For the text-containing cell, return its midpoint in [X, Y] coordinate format. 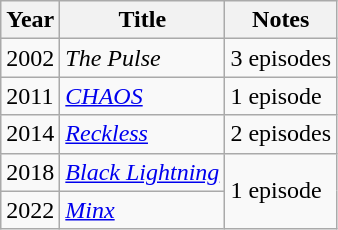
3 episodes [281, 58]
2018 [30, 172]
2022 [30, 210]
2011 [30, 96]
Minx [142, 210]
2002 [30, 58]
Title [142, 20]
The Pulse [142, 58]
CHAOS [142, 96]
Reckless [142, 134]
Notes [281, 20]
2014 [30, 134]
Black Lightning [142, 172]
2 episodes [281, 134]
Year [30, 20]
